Extract the [x, y] coordinate from the center of the cell holding the provided text.  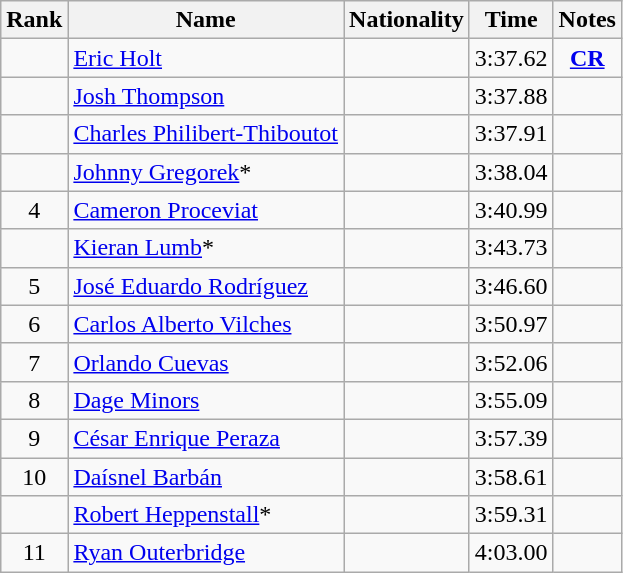
Kieran Lumb* [206, 248]
Charles Philibert-Thiboutot [206, 134]
Nationality [407, 20]
César Enrique Peraza [206, 438]
Ryan Outerbridge [206, 553]
Orlando Cuevas [206, 362]
8 [34, 400]
10 [34, 477]
3:43.73 [511, 248]
Carlos Alberto Vilches [206, 324]
6 [34, 324]
3:58.61 [511, 477]
3:38.04 [511, 172]
3:55.09 [511, 400]
3:37.91 [511, 134]
Johnny Gregorek* [206, 172]
José Eduardo Rodríguez [206, 286]
3:59.31 [511, 515]
Daísnel Barbán [206, 477]
3:57.39 [511, 438]
7 [34, 362]
3:52.06 [511, 362]
9 [34, 438]
5 [34, 286]
Cameron Proceviat [206, 210]
Dage Minors [206, 400]
3:40.99 [511, 210]
Rank [34, 20]
3:50.97 [511, 324]
Robert Heppenstall* [206, 515]
4 [34, 210]
3:46.60 [511, 286]
Time [511, 20]
4:03.00 [511, 553]
3:37.88 [511, 96]
Josh Thompson [206, 96]
Notes [587, 20]
3:37.62 [511, 58]
Name [206, 20]
Eric Holt [206, 58]
11 [34, 553]
CR [587, 58]
